Find where the given text appears and provide that cell's center as (x, y) coordinate. 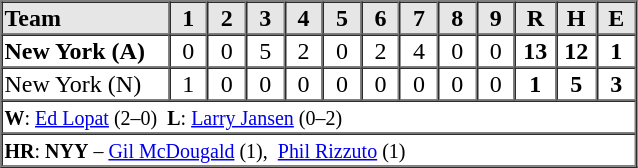
R (536, 18)
HR: NYY – Gil McDougald (1), Phil Rizzuto (1) (319, 150)
12 (576, 50)
W: Ed Lopat (2–0) L: Larry Jansen (0–2) (319, 116)
E (616, 18)
7 (419, 18)
New York (A) (86, 50)
H (576, 18)
New York (N) (86, 84)
13 (536, 50)
6 (380, 18)
8 (457, 18)
Team (86, 18)
9 (496, 18)
